Extract the (X, Y) coordinate from the center of the cell holding the provided text.  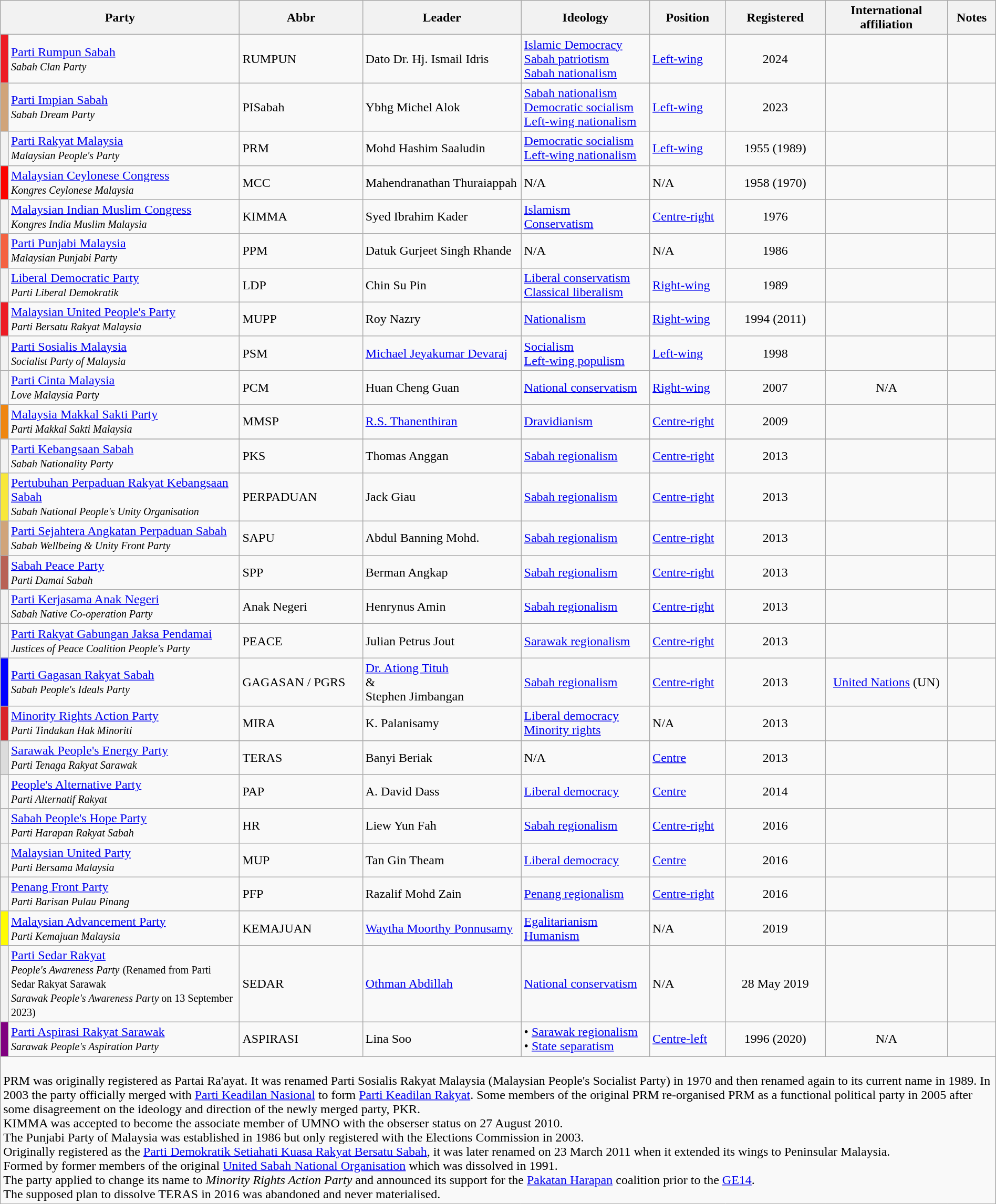
SEDAR (301, 983)
2019 (775, 928)
PRM (301, 148)
K. Palanisamy (442, 724)
Minority Rights Action Party Parti Tindakan Hak Minoriti (123, 724)
Position (688, 18)
1958 (1970) (775, 183)
Datuk Gurjeet Singh Rhande (442, 251)
MUP (301, 860)
SAPU (301, 539)
Centre-left (688, 1039)
2023 (775, 107)
PPM (301, 251)
Parti Sosialis Malaysia Socialist Party of Malaysia (123, 353)
Parti Punjabi Malaysia Malaysian Punjabi Party (123, 251)
United Nations (UN) (886, 682)
1989 (775, 285)
HR (301, 825)
Parti Cinta Malaysia Love Malaysia Party (123, 388)
Thomas Anggan (442, 456)
2009 (775, 421)
1996 (2020) (775, 1039)
Ybhg Michel Alok (442, 107)
MCC (301, 183)
Registered (775, 18)
1998 (775, 353)
2007 (775, 388)
Abdul Banning Mohd. (442, 539)
Malaysian Indian Muslim Congress Kongres India Muslim Malaysia (123, 216)
Parti Impian Sabah Sabah Dream Party (123, 107)
Malaysian Ceylonese Congress Kongres Ceylonese Malaysia (123, 183)
Penang regionalism (585, 894)
Parti Gagasan Rakyat Sabah Sabah People's Ideals Party (123, 682)
Malaysia Makkal Sakti Party Parti Makkal Sakti Malaysia (123, 421)
PEACE (301, 641)
Sabah Peace Party Parti Damai Sabah (123, 572)
MUPP (301, 319)
GAGASAN / PGRS (301, 682)
Sabah People's Hope Party Parti Harapan Rakyat Sabah (123, 825)
Dr. Ationg Tituh&Stephen Jimbangan (442, 682)
2014 (775, 792)
PKS (301, 456)
Islamic DemocracySabah patriotismSabah nationalism (585, 59)
IslamismConservatism (585, 216)
Lina Soo (442, 1039)
28 May 2019 (775, 983)
Parti Rakyat Gabungan Jaksa Pendamai Justices of Peace Coalition People's Party (123, 641)
Chin Su Pin (442, 285)
Tan Gin Theam (442, 860)
Michael Jeyakumar Devaraj (442, 353)
Sabah nationalismDemocratic socialismLeft-wing nationalism (585, 107)
Huan Cheng Guan (442, 388)
Parti Kebangsaan Sabah Sabah Nationality Party (123, 456)
A. David Dass (442, 792)
TERAS (301, 757)
Sarawak regionalism (585, 641)
Democratic socialismLeft-wing nationalism (585, 148)
Waytha Moorthy Ponnusamy (442, 928)
Anak Negeri (301, 607)
Notes (972, 18)
MIRA (301, 724)
RUMPUN (301, 59)
Malaysian Advancement Party Parti Kemajuan Malaysia (123, 928)
Razalif Mohd Zain (442, 894)
PFP (301, 894)
Othman Abdillah (442, 983)
EgalitarianismHumanism (585, 928)
Parti Rakyat Malaysia Malaysian People's Party (123, 148)
LDP (301, 285)
PAP (301, 792)
PSM (301, 353)
1976 (775, 216)
1986 (775, 251)
1955 (1989) (775, 148)
Leader (442, 18)
Sarawak People's Energy Party Parti Tenaga Rakyat Sarawak (123, 757)
Nationalism (585, 319)
1994 (2011) (775, 319)
Dato Dr. Hj. Ismail Idris (442, 59)
Dravidianism (585, 421)
Roy Nazry (442, 319)
Jack Giau (442, 497)
MMSP (301, 421)
Parti Rumpun Sabah Sabah Clan Party (123, 59)
Abbr (301, 18)
PISabah (301, 107)
2024 (775, 59)
Parti Aspirasi Rakyat Sarawak Sarawak People's Aspiration Party (123, 1039)
PCM (301, 388)
Pertubuhan Perpaduan Rakyat Kebangsaan Sabah Sabah National People's Unity Organisation (123, 497)
Mahendranathan Thuraiappah (442, 183)
Malaysian United People's Party Parti Bersatu Rakyat Malaysia (123, 319)
Internationalaffiliation (886, 18)
• Sarawak regionalism • State separatism (585, 1039)
Penang Front Party Parti Barisan Pulau Pinang (123, 894)
SPP (301, 572)
Liberal conservatism Classical liberalism (585, 285)
SocialismLeft-wing populism (585, 353)
Julian Petrus Jout (442, 641)
Mohd Hashim Saaludin (442, 148)
Syed Ibrahim Kader (442, 216)
PERPADUAN (301, 497)
Parti Sejahtera Angkatan Perpaduan Sabah Sabah Wellbeing & Unity Front Party (123, 539)
Henrynus Amin (442, 607)
Liberal Democratic Party Parti Liberal Demokratik (123, 285)
Malaysian United Party Parti Bersama Malaysia (123, 860)
Berman Angkap (442, 572)
Party (120, 18)
Banyi Beriak (442, 757)
KEMAJUAN (301, 928)
Parti Kerjasama Anak Negeri Sabah Native Co-operation Party (123, 607)
KIMMA (301, 216)
People's Alternative Party Parti Alternatif Rakyat (123, 792)
Liew Yun Fah (442, 825)
Ideology (585, 18)
Liberal democracyMinority rights (585, 724)
R.S. Thanenthiran (442, 421)
Parti Sedar Rakyat People's Awareness Party (Renamed from Parti Sedar Rakyat Sarawak Sarawak People's Awareness Party on 13 September 2023) (123, 983)
ASPIRASI (301, 1039)
